From the cell containing the given text, extract its center point as [x, y] coordinate. 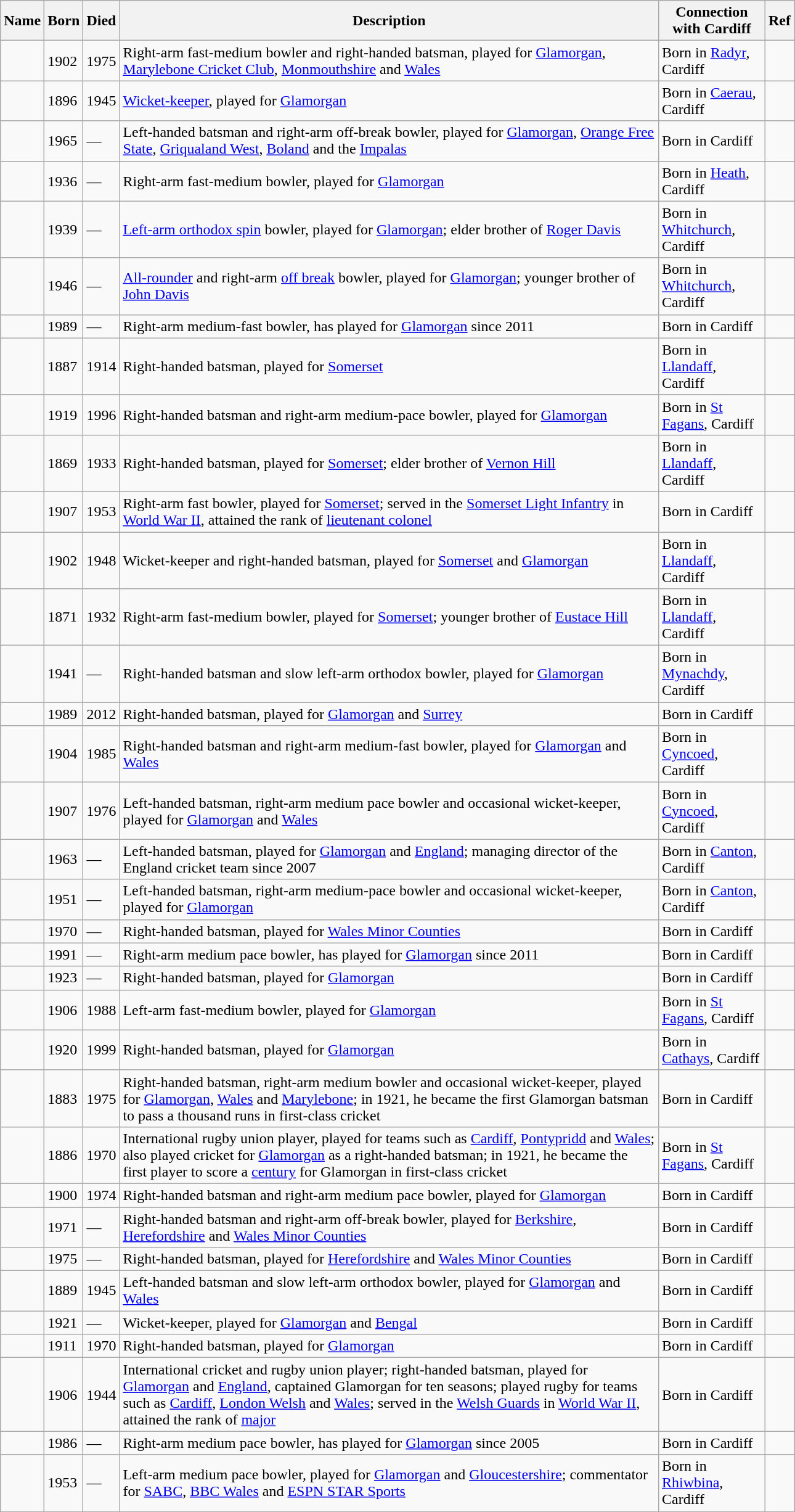
1976 [101, 811]
Right-handed batsman and right-arm off-break bowler, played for Berkshire, Herefordshire and Wales Minor Counties [389, 1227]
Right-handed batsman, played for Herefordshire and Wales Minor Counties [389, 1259]
1944 [101, 1395]
1923 [64, 978]
Left-handed batsman, played for Glamorgan and England; managing director of the England cricket team since 2007 [389, 860]
Died [101, 21]
1971 [64, 1227]
1963 [64, 860]
1920 [64, 1050]
1936 [64, 181]
Born in Rhiwbina, Cardiff [711, 1483]
Right-handed batsman, played for Glamorgan and Surrey [389, 714]
1900 [64, 1195]
1886 [64, 1155]
Born in Mynachdy, Cardiff [711, 674]
1985 [101, 754]
Right-arm medium-fast bowler, has played for Glamorgan since 2011 [389, 326]
1919 [64, 414]
1941 [64, 674]
Born in Radyr, Cardiff [711, 60]
Right-handed batsman and right-arm medium-fast bowler, played for Glamorgan and Wales [389, 754]
1996 [101, 414]
Left-handed batsman and slow left-arm orthodox bowler, played for Glamorgan and Wales [389, 1291]
1889 [64, 1291]
1999 [101, 1050]
Born [64, 21]
Right-arm fast bowler, played for Somerset; served in the Somerset Light Infantry in World War II, attained the rank of lieutenant colonel [389, 512]
All-rounder and right-arm off break bowler, played for Glamorgan; younger brother of John Davis [389, 286]
Ref [779, 21]
Left-handed batsman, right-arm medium-pace bowler and occasional wicket-keeper, played for Glamorgan [389, 899]
Connection with Cardiff [711, 21]
Left-handed batsman, right-arm medium pace bowler and occasional wicket-keeper, played for Glamorgan and Wales [389, 811]
1946 [64, 286]
1871 [64, 617]
1988 [101, 1010]
1921 [64, 1323]
Left-handed batsman and right-arm off-break bowler, played for Glamorgan, Orange Free State, Griqualand West, Boland and the Impalas [389, 141]
1883 [64, 1098]
1974 [101, 1195]
Right-handed batsman, played for Somerset; elder brother of Vernon Hill [389, 463]
Wicket-keeper, played for Glamorgan [389, 101]
1896 [64, 101]
Wicket-keeper, played for Glamorgan and Bengal [389, 1323]
Right-arm fast-medium bowler, played for Somerset; younger brother of Eustace Hill [389, 617]
Right-arm medium pace bowler, has played for Glamorgan since 2011 [389, 955]
Left-arm orthodox spin bowler, played for Glamorgan; elder brother of Roger Davis [389, 229]
1887 [64, 366]
Right-handed batsman and right-arm medium pace bowler, played for Glamorgan [389, 1195]
1904 [64, 754]
1869 [64, 463]
Right-handed batsman, played for Somerset [389, 366]
1932 [101, 617]
1911 [64, 1346]
1939 [64, 229]
Born in Heath, Cardiff [711, 181]
Right-handed batsman and right-arm medium-pace bowler, played for Glamorgan [389, 414]
1951 [64, 899]
Born in Cathays, Cardiff [711, 1050]
2012 [101, 714]
Right-arm fast-medium bowler and right-handed batsman, played for Glamorgan, Marylebone Cricket Club, Monmouthshire and Wales [389, 60]
Born in Caerau, Cardiff [711, 101]
1991 [64, 955]
Description [389, 21]
Left-arm medium pace bowler, played for Glamorgan and Gloucestershire; commentator for SABC, BBC Wales and ESPN STAR Sports [389, 1483]
1965 [64, 141]
1914 [101, 366]
Right-handed batsman and slow left-arm orthodox bowler, played for Glamorgan [389, 674]
1948 [101, 560]
Right-handed batsman, played for Wales Minor Counties [389, 931]
Right-arm fast-medium bowler, played for Glamorgan [389, 181]
Right-arm medium pace bowler, has played for Glamorgan since 2005 [389, 1443]
1986 [64, 1443]
Left-arm fast-medium bowler, played for Glamorgan [389, 1010]
Wicket-keeper and right-handed batsman, played for Somerset and Glamorgan [389, 560]
1933 [101, 463]
Name [22, 21]
